Provide the [x, y] coordinate of the cell's center where the given text is located.  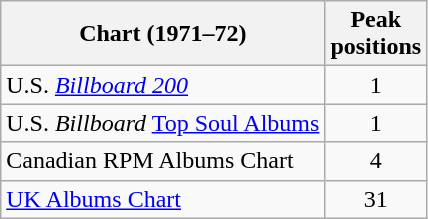
Chart (1971–72) [163, 34]
4 [376, 161]
31 [376, 199]
U.S. Billboard Top Soul Albums [163, 123]
UK Albums Chart [163, 199]
Peak positions [376, 34]
U.S. Billboard 200 [163, 85]
Canadian RPM Albums Chart [163, 161]
